Provide the [X, Y] coordinate of the cell's center where the given text is located.  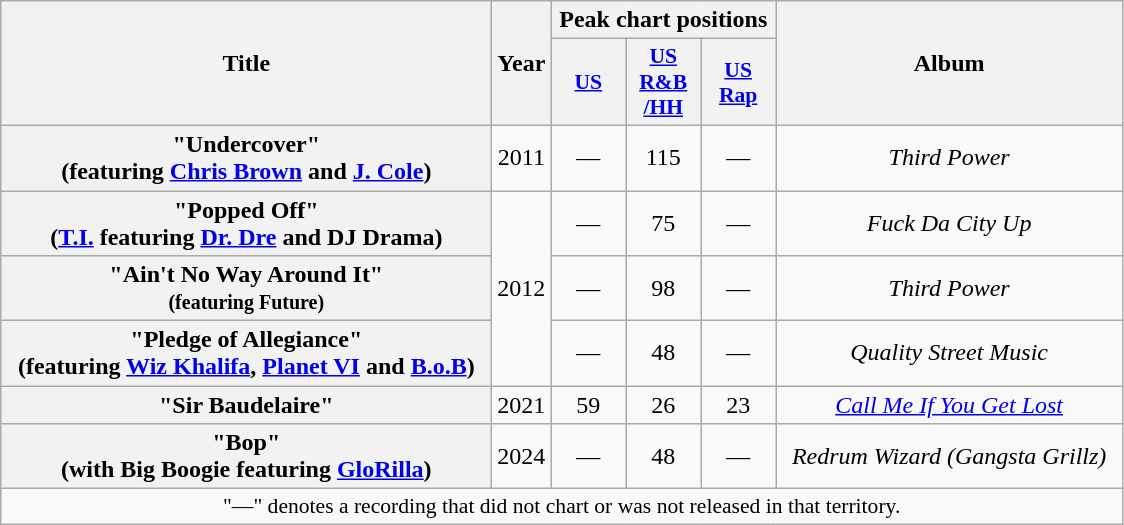
USRap [738, 82]
Call Me If You Get Lost [950, 405]
2012 [522, 288]
"Sir Baudelaire" [246, 405]
"Ain't No Way Around It"(featuring Future) [246, 288]
26 [664, 405]
"Undercover"(featuring Chris Brown and J. Cole) [246, 158]
USR&B/HH [664, 82]
Album [950, 64]
US [588, 82]
Redrum Wizard (Gangsta Grillz) [950, 456]
2024 [522, 456]
"Pledge of Allegiance"(featuring Wiz Khalifa, Planet VI and B.o.B) [246, 354]
115 [664, 158]
98 [664, 288]
Year [522, 64]
59 [588, 405]
75 [664, 222]
Title [246, 64]
Fuck Da City Up [950, 222]
2011 [522, 158]
"—" denotes a recording that did not chart or was not released in that territory. [562, 507]
Peak chart positions [664, 20]
23 [738, 405]
"Bop"(with Big Boogie featuring GloRilla) [246, 456]
2021 [522, 405]
Quality Street Music [950, 354]
"Popped Off"(T.I. featuring Dr. Dre and DJ Drama) [246, 222]
